Locate the cell with the specified text and output its [X, Y] center coordinate. 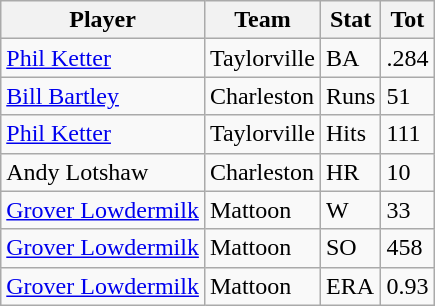
111 [408, 134]
Tot [408, 20]
0.93 [408, 286]
Team [262, 20]
Stat [350, 20]
51 [408, 96]
Hits [350, 134]
10 [408, 172]
BA [350, 58]
33 [408, 210]
Player [103, 20]
HR [350, 172]
SO [350, 248]
ERA [350, 286]
.284 [408, 58]
W [350, 210]
458 [408, 248]
Andy Lotshaw [103, 172]
Bill Bartley [103, 96]
Runs [350, 96]
